Extract the (X, Y) coordinate from the center of the cell holding the provided text.  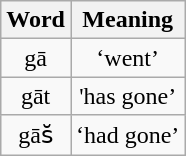
Word (36, 20)
gā (36, 58)
‘had gone’ (127, 135)
‘went’ (127, 58)
gāt (36, 96)
'has gone’ (127, 96)
gās̆ (36, 135)
Meaning (127, 20)
